Identify which cell holds the provided text, then report its (X, Y) central coordinate. 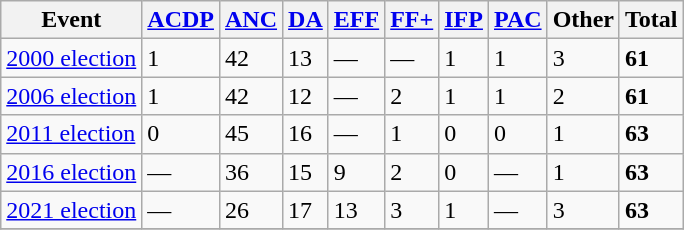
Other (583, 20)
DA (306, 20)
PAC (518, 20)
9 (356, 172)
2006 election (72, 96)
EFF (356, 20)
36 (250, 172)
45 (250, 134)
Event (72, 20)
2021 election (72, 210)
15 (306, 172)
Total (651, 20)
IFP (464, 20)
FF+ (412, 20)
2000 election (72, 58)
17 (306, 210)
2016 election (72, 172)
ACDP (181, 20)
12 (306, 96)
ANC (250, 20)
2011 election (72, 134)
16 (306, 134)
26 (250, 210)
